Pinpoint the cell where the given text exists, returning its (x, y) midpoint coordinate. 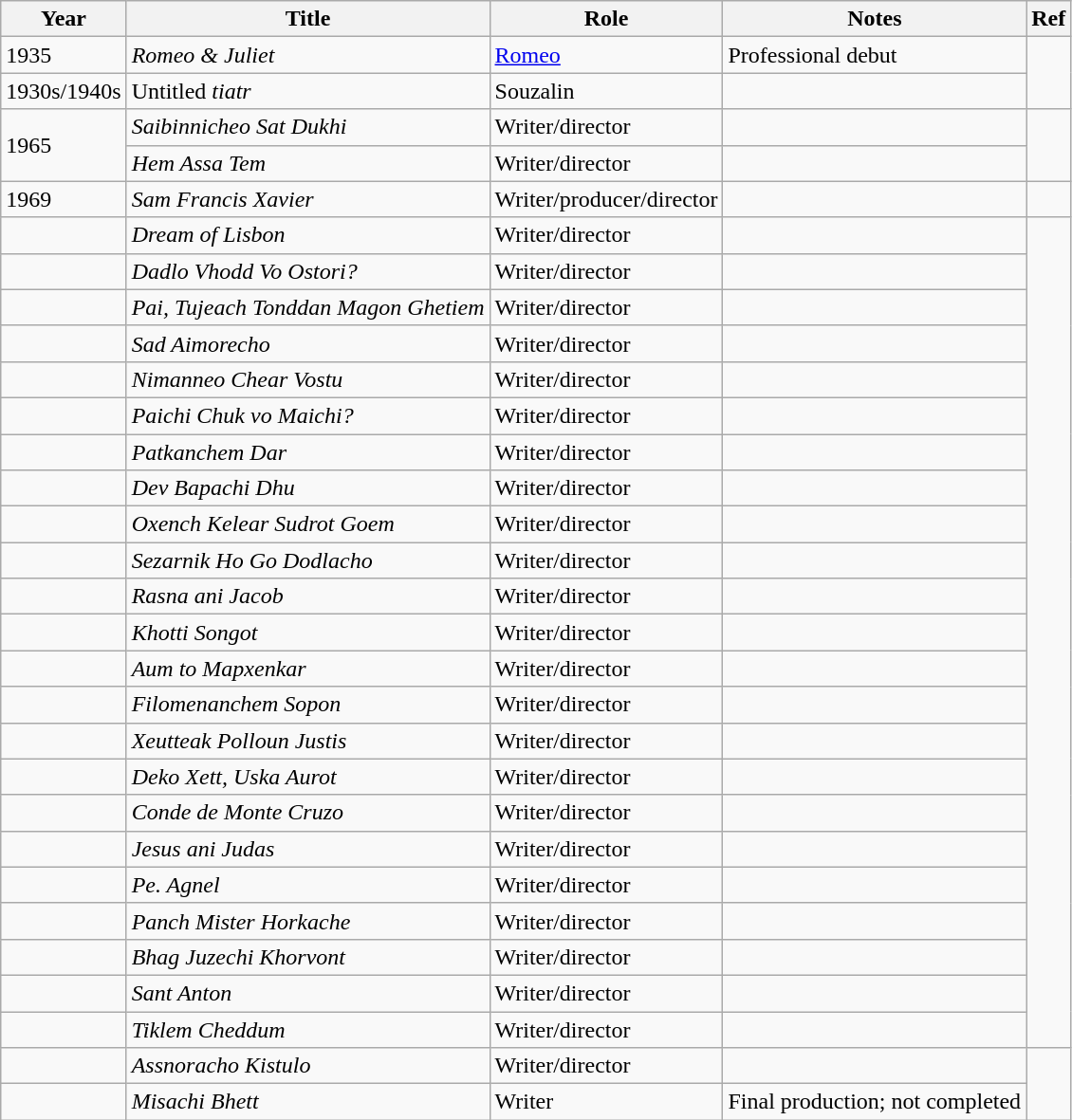
Bhag Juzechi Khorvont (307, 957)
Oxench Kelear Sudrot Goem (307, 524)
Hem Assa Tem (307, 163)
Rasna ani Jacob (307, 597)
Sad Aimorecho (307, 343)
Dadlo Vhodd Vo Ostori? (307, 271)
Filomenanchem Sopon (307, 705)
Nimanneo Chear Vostu (307, 379)
Khotti Songot (307, 633)
Final production; not completed (875, 1102)
Pe. Agnel (307, 885)
Romeo (606, 55)
Romeo & Juliet (307, 55)
Tiklem Cheddum (307, 1029)
Role (606, 19)
Dev Bapachi Dhu (307, 488)
Assnoracho Kistulo (307, 1066)
Patkanchem Dar (307, 452)
Untitled tiatr (307, 91)
Deko Xett, Uska Aurot (307, 777)
Ref (1049, 19)
Panch Mister Horkache (307, 921)
Jesus ani Judas (307, 849)
Dream of Lisbon (307, 235)
Saibinnicheo Sat Dukhi (307, 127)
Paichi Chuk vo Maichi? (307, 415)
Sezarnik Ho Go Dodlacho (307, 560)
1965 (64, 145)
1935 (64, 55)
Title (307, 19)
Sam Francis Xavier (307, 199)
Aum to Mapxenkar (307, 669)
Writer/producer/director (606, 199)
Notes (875, 19)
Conde de Monte Cruzo (307, 813)
Sant Anton (307, 993)
Professional debut (875, 55)
Misachi Bhett (307, 1102)
Writer (606, 1102)
1930s/1940s (64, 91)
1969 (64, 199)
Pai, Tujeach Tonddan Magon Ghetiem (307, 307)
Xeutteak Polloun Justis (307, 741)
Year (64, 19)
Souzalin (606, 91)
